Detect which cell encompasses the target text, then output its (X, Y) center coordinate. 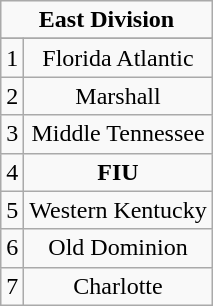
7 (12, 286)
Florida Atlantic (118, 58)
Western Kentucky (118, 210)
5 (12, 210)
FIU (118, 172)
Charlotte (118, 286)
East Division (106, 20)
Old Dominion (118, 248)
1 (12, 58)
2 (12, 96)
4 (12, 172)
Marshall (118, 96)
3 (12, 134)
Middle Tennessee (118, 134)
6 (12, 248)
